For the text-containing cell, return its midpoint in (X, Y) coordinate format. 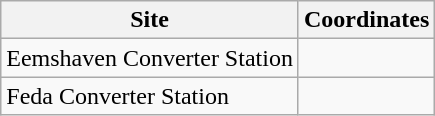
Site (150, 20)
Feda Converter Station (150, 96)
Eemshaven Converter Station (150, 58)
Coordinates (366, 20)
